Capture the cell that displays the provided text and extract its [x, y] central coordinate. 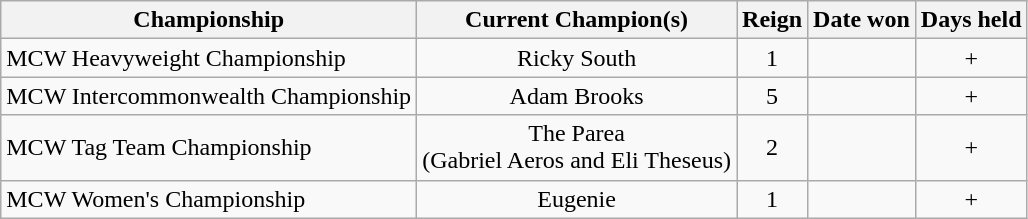
MCW Women's Championship [209, 199]
Reign [772, 20]
5 [772, 96]
MCW Heavyweight Championship [209, 58]
Current Champion(s) [577, 20]
Eugenie [577, 199]
The Parea(Gabriel Aeros and Eli Theseus) [577, 148]
2 [772, 148]
Days held [971, 20]
MCW Tag Team Championship [209, 148]
MCW Intercommonwealth Championship [209, 96]
Adam Brooks [577, 96]
Ricky South [577, 58]
Championship [209, 20]
Date won [862, 20]
